Provide the [X, Y] coordinate of the cell's center where the given text is located.  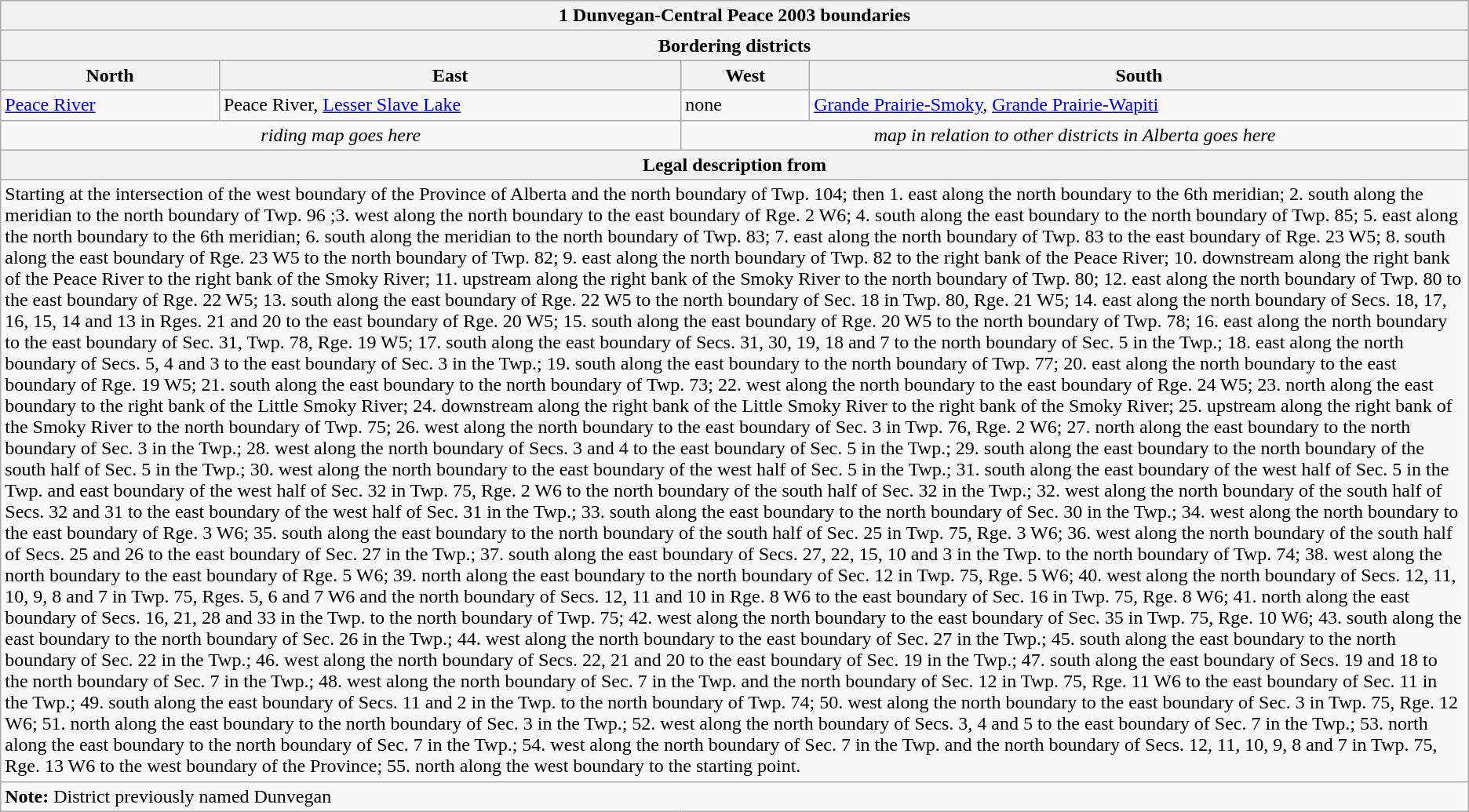
Peace River [110, 105]
Note: District previously named Dunvegan [734, 796]
West [745, 75]
South [1139, 75]
map in relation to other districts in Alberta goes here [1075, 135]
North [110, 75]
none [745, 105]
Legal description from [734, 165]
1 Dunvegan-Central Peace 2003 boundaries [734, 16]
Bordering districts [734, 46]
East [450, 75]
Grande Prairie-Smoky, Grande Prairie-Wapiti [1139, 105]
Peace River, Lesser Slave Lake [450, 105]
riding map goes here [341, 135]
